From the cell containing the given text, extract its center point as (X, Y) coordinate. 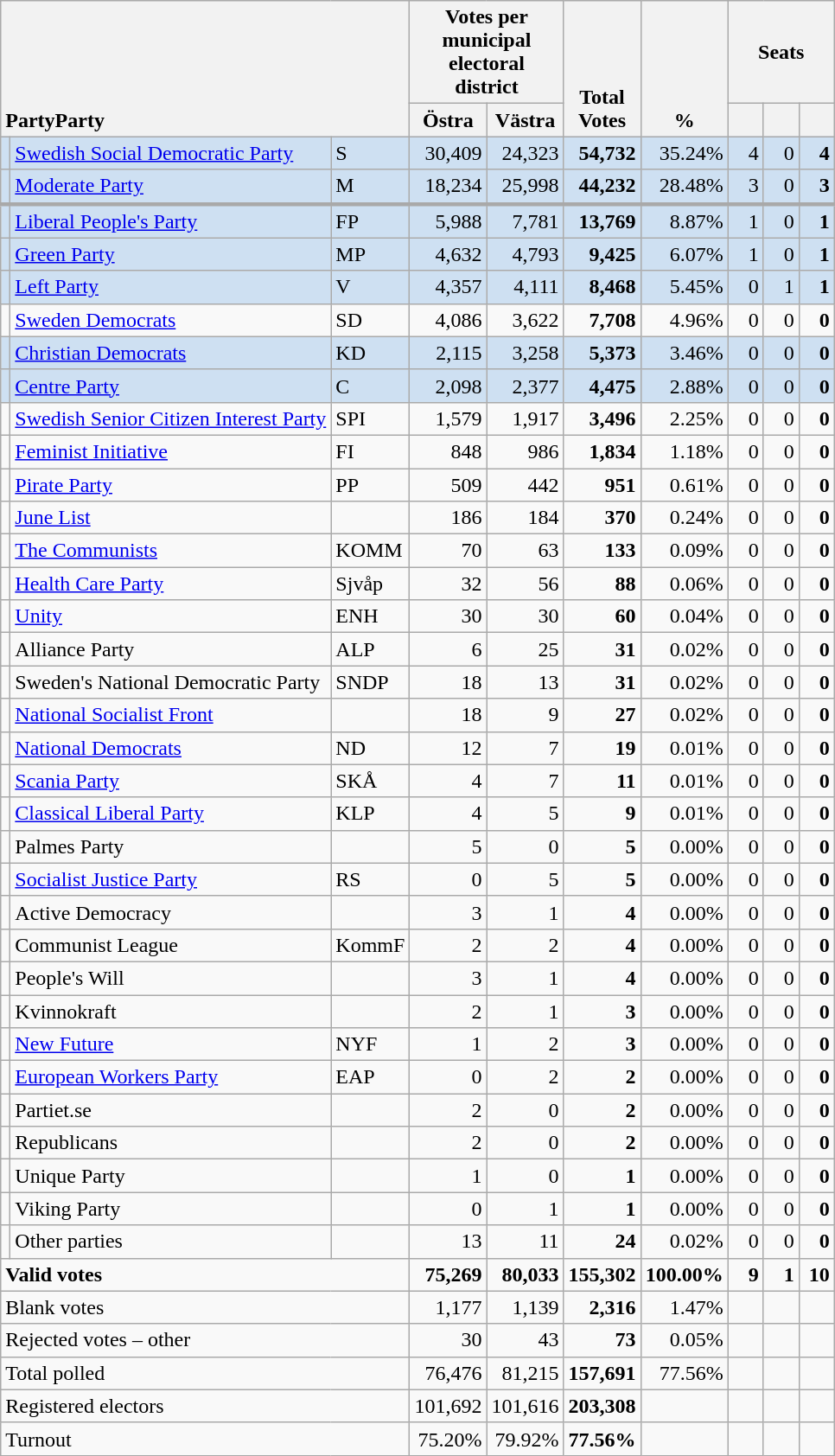
Unity (171, 616)
1.18% (685, 451)
Centre Party (171, 386)
2,316 (602, 1307)
1,834 (602, 451)
75,269 (448, 1274)
3,496 (602, 418)
ALP (370, 649)
3,622 (526, 320)
Valid votes (206, 1274)
Active Democracy (171, 912)
76,476 (448, 1373)
184 (526, 518)
Kvinnokraft (171, 1011)
12 (448, 748)
4,111 (526, 287)
8.87% (685, 221)
4,086 (448, 320)
4,475 (602, 386)
Feminist Initiative (171, 451)
Green Party (171, 254)
V (370, 287)
3,258 (526, 353)
24,323 (526, 153)
RS (370, 879)
442 (526, 485)
27 (602, 715)
1.47% (685, 1307)
KD (370, 353)
75.20% (448, 1439)
30,409 (448, 153)
4.96% (685, 320)
63 (526, 551)
National Socialist Front (171, 715)
509 (448, 485)
1,579 (448, 418)
7,708 (602, 320)
370 (602, 518)
Alliance Party (171, 649)
4,632 (448, 254)
6.07% (685, 254)
1,177 (448, 1307)
10 (816, 1274)
88 (602, 584)
Classical Liberal Party (171, 814)
Left Party (171, 287)
PartyParty (206, 69)
Other parties (171, 1242)
SNDP (370, 682)
2,098 (448, 386)
Pirate Party (171, 485)
951 (602, 485)
80,033 (526, 1274)
35.24% (685, 153)
24 (602, 1242)
Republicans (171, 1143)
2,115 (448, 353)
100.00% (685, 1274)
81,215 (526, 1373)
Sweden Democrats (171, 320)
6 (448, 649)
Health Care Party (171, 584)
5,988 (448, 221)
203,308 (602, 1406)
18,234 (448, 187)
FP (370, 221)
0.04% (685, 616)
Partiet.se (171, 1110)
157,691 (602, 1373)
44,232 (602, 187)
New Future (171, 1044)
32 (448, 584)
EAP (370, 1077)
Liberal People's Party (171, 221)
25 (526, 649)
2.25% (685, 418)
Unique Party (171, 1176)
73 (602, 1340)
25,998 (526, 187)
0.24% (685, 518)
7,781 (526, 221)
2,377 (526, 386)
28.48% (685, 187)
European Workers Party (171, 1077)
KLP (370, 814)
National Democrats (171, 748)
Östra (448, 120)
Registered electors (206, 1406)
2.88% (685, 386)
Västra (526, 120)
60 (602, 616)
3.46% (685, 353)
ND (370, 748)
SD (370, 320)
79.92% (526, 1439)
Swedish Senior Citizen Interest Party (171, 418)
13,769 (602, 221)
4,793 (526, 254)
M (370, 187)
The Communists (171, 551)
8,468 (602, 287)
Sweden's National Democratic Party (171, 682)
Moderate Party (171, 187)
155,302 (602, 1274)
Swedish Social Democratic Party (171, 153)
Scania Party (171, 781)
0.05% (685, 1340)
0.09% (685, 551)
848 (448, 451)
101,616 (526, 1406)
1,139 (526, 1307)
4,357 (448, 287)
Total Votes (602, 69)
S (370, 153)
Rejected votes – other (206, 1340)
133 (602, 551)
0.06% (685, 584)
People's Will (171, 978)
SPI (370, 418)
NYF (370, 1044)
FI (370, 451)
56 (526, 584)
% (685, 69)
Viking Party (171, 1209)
Total polled (206, 1373)
43 (526, 1340)
Socialist Justice Party (171, 879)
Palmes Party (171, 846)
KOMM (370, 551)
SKÅ (370, 781)
70 (448, 551)
5,373 (602, 353)
5.45% (685, 287)
9,425 (602, 254)
PP (370, 485)
1,917 (526, 418)
186 (448, 518)
19 (602, 748)
Christian Democrats (171, 353)
986 (526, 451)
0.61% (685, 485)
101,692 (448, 1406)
Turnout (206, 1439)
C (370, 386)
54,732 (602, 153)
MP (370, 254)
Blank votes (206, 1307)
ENH (370, 616)
June List (171, 518)
KommF (370, 945)
Communist League (171, 945)
Sjvåp (370, 584)
Votes per municipal electoral district (487, 52)
Seats (781, 52)
